Provide the [X, Y] coordinate of the cell's center where the given text is located.  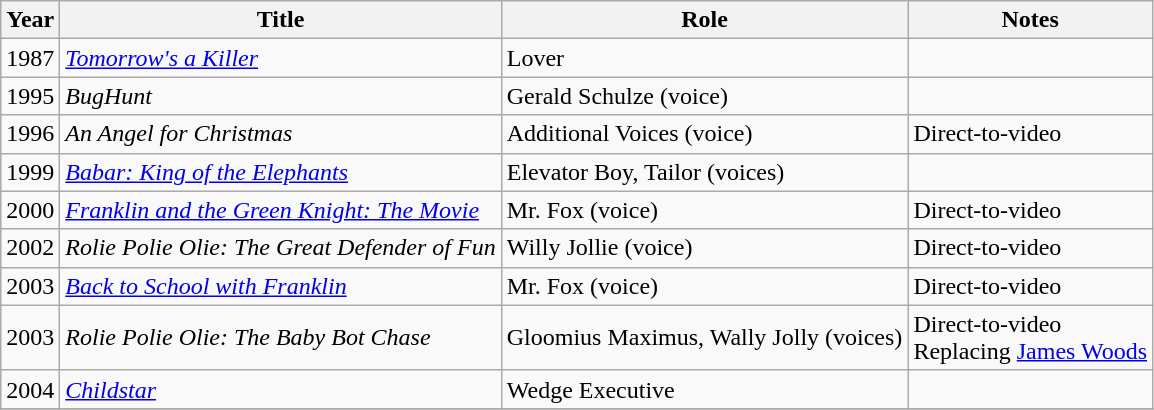
Childstar [280, 389]
An Angel for Christmas [280, 134]
2000 [30, 210]
Gloomius Maximus, Wally Jolly (voices) [704, 338]
Lover [704, 58]
Babar: King of the Elephants [280, 172]
1987 [30, 58]
Tomorrow's a Killer [280, 58]
Rolie Polie Olie: The Baby Bot Chase [280, 338]
2004 [30, 389]
1995 [30, 96]
Wedge Executive [704, 389]
Willy Jollie (voice) [704, 248]
BugHunt [280, 96]
Elevator Boy, Tailor (voices) [704, 172]
Gerald Schulze (voice) [704, 96]
Additional Voices (voice) [704, 134]
Back to School with Franklin [280, 286]
Year [30, 20]
Role [704, 20]
Notes [1030, 20]
Franklin and the Green Knight: The Movie [280, 210]
Direct-to-videoReplacing James Woods [1030, 338]
1999 [30, 172]
1996 [30, 134]
Rolie Polie Olie: The Great Defender of Fun [280, 248]
Title [280, 20]
2002 [30, 248]
